Find where the given text appears and provide that cell's center as (X, Y) coordinate. 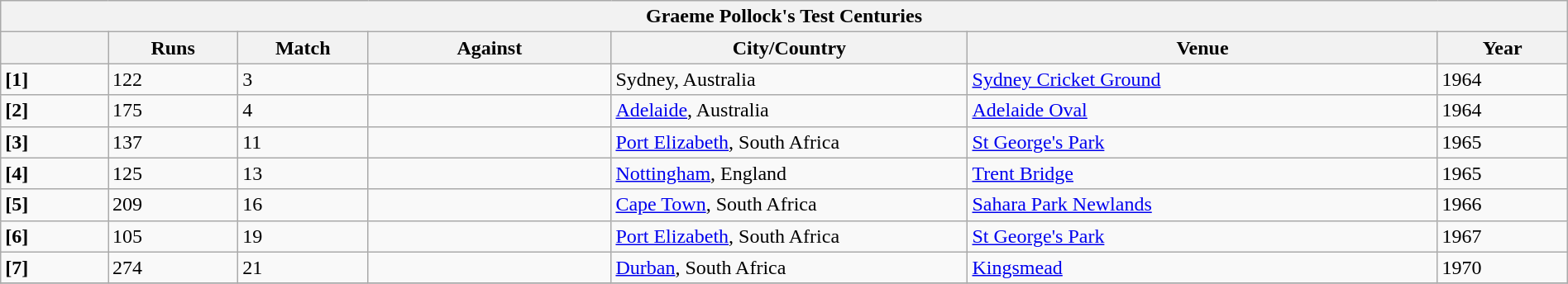
Adelaide Oval (1202, 111)
Durban, South Africa (789, 267)
1966 (1502, 205)
1967 (1502, 236)
City/Country (789, 48)
3 (303, 79)
125 (172, 173)
[5] (55, 205)
[1] (55, 79)
4 (303, 111)
122 (172, 79)
[7] (55, 267)
13 (303, 173)
Sydney Cricket Ground (1202, 79)
1970 (1502, 267)
137 (172, 142)
16 (303, 205)
105 (172, 236)
Against (490, 48)
Runs (172, 48)
Adelaide, Australia (789, 111)
19 (303, 236)
175 (172, 111)
209 (172, 205)
[2] (55, 111)
Nottingham, England (789, 173)
Trent Bridge (1202, 173)
Venue (1202, 48)
[4] (55, 173)
21 (303, 267)
Year (1502, 48)
Kingsmead (1202, 267)
[6] (55, 236)
274 (172, 267)
Sydney, Australia (789, 79)
Sahara Park Newlands (1202, 205)
Match (303, 48)
11 (303, 142)
[3] (55, 142)
Graeme Pollock's Test Centuries (784, 17)
Cape Town, South Africa (789, 205)
